Find where the given text appears and provide that cell's center as (x, y) coordinate. 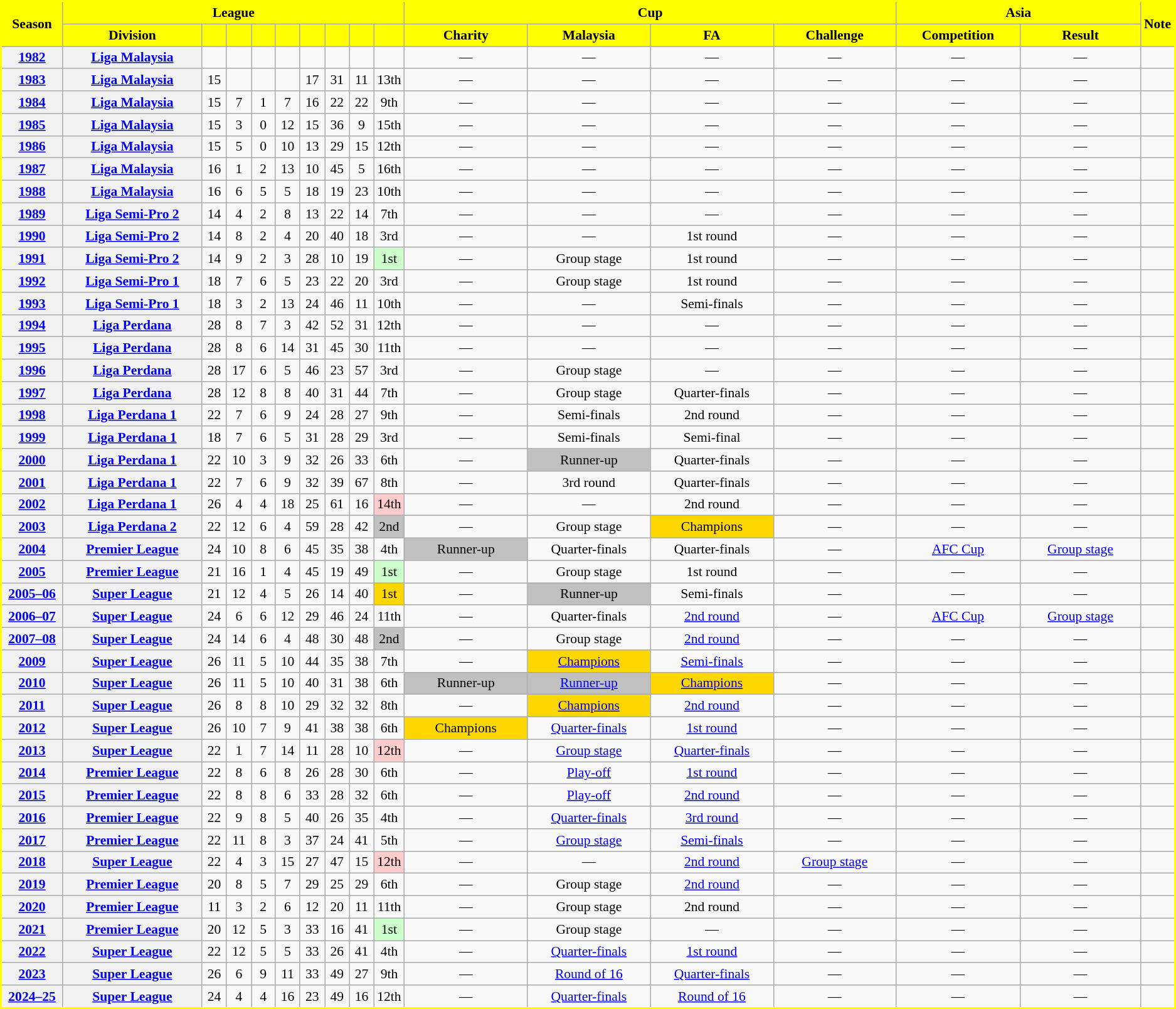
1991 (32, 259)
Liga Perdana 2 (132, 527)
Challenge (835, 35)
Semi-final (712, 438)
39 (337, 483)
2012 (32, 729)
47 (337, 862)
37 (312, 840)
52 (337, 326)
2014 (32, 773)
2024–25 (32, 996)
2018 (32, 862)
2005–06 (32, 594)
2022 (32, 952)
2016 (32, 818)
2017 (32, 840)
2023 (32, 974)
League (233, 13)
2009 (32, 661)
59 (312, 527)
FA (712, 35)
Asia (1019, 13)
Result (1080, 35)
14th (389, 505)
1984 (32, 102)
1990 (32, 237)
Charity (466, 35)
1995 (32, 348)
13th (389, 80)
1999 (32, 438)
1993 (32, 304)
2019 (32, 885)
2001 (32, 483)
36 (337, 125)
2011 (32, 706)
15th (389, 125)
67 (361, 483)
2006–07 (32, 617)
1989 (32, 214)
2000 (32, 460)
1994 (32, 326)
Competition (958, 35)
2020 (32, 907)
5th (389, 840)
61 (337, 505)
1986 (32, 147)
16th (389, 169)
1992 (32, 281)
1983 (32, 80)
Malaysia (589, 35)
2021 (32, 929)
Division (132, 35)
57 (361, 371)
1996 (32, 371)
2013 (32, 750)
2002 (32, 505)
Cup (650, 13)
2004 (32, 550)
1985 (32, 125)
1982 (32, 58)
2003 (32, 527)
1987 (32, 169)
1988 (32, 192)
2005 (32, 572)
2007–08 (32, 639)
Note (1158, 24)
Season (32, 24)
2015 (32, 796)
1998 (32, 415)
1997 (32, 393)
2010 (32, 683)
